Identify which cell holds the provided text, then report its (x, y) central coordinate. 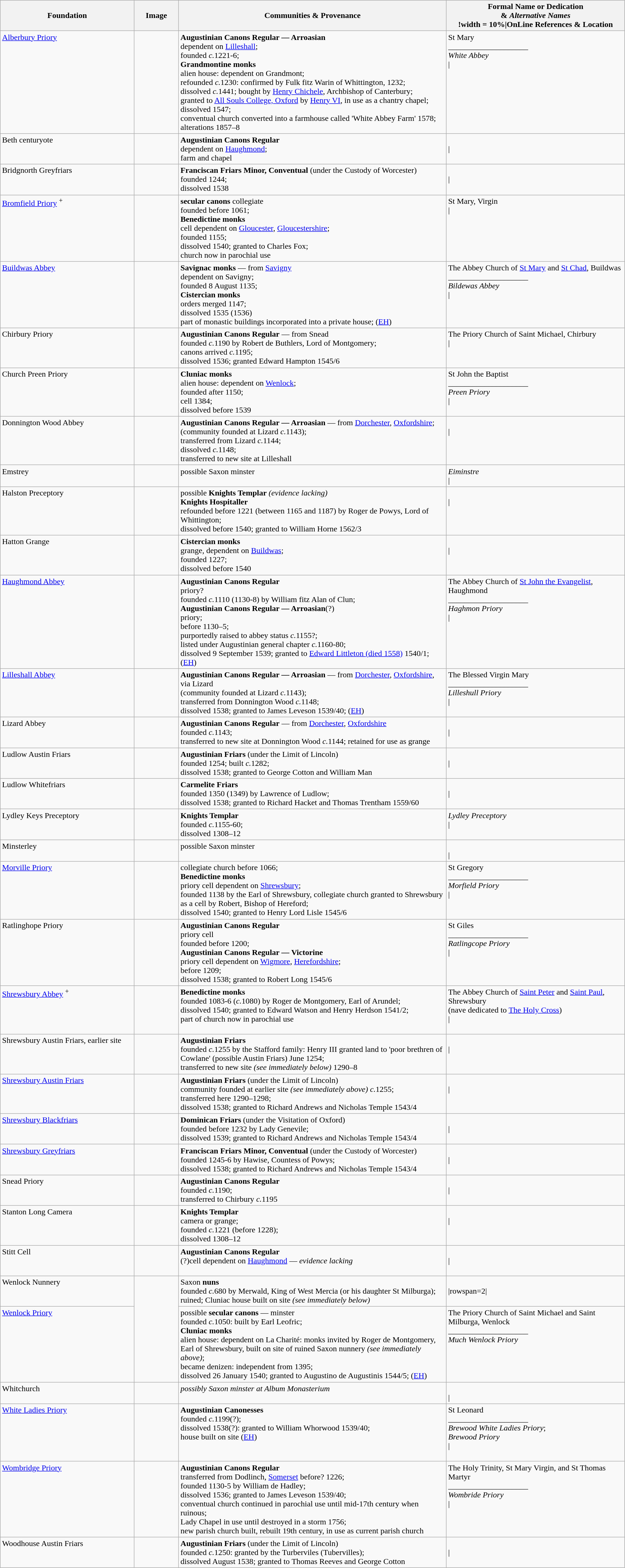
Ludlow Whitefriars (67, 794)
Cluniac monksalien house: dependent on Wenlock;founded after 1150;cell 1384;dissolved before 1539 (313, 392)
Shrewsbury Greyfriars (67, 1159)
Augustinian Canons Regulardependent on Haughmond;farm and chapel (313, 149)
Image (156, 16)
Augustinian Canons Regularfounded c.1190;transferred to Chirbury c.1195 (313, 1190)
Communities & Provenance (313, 16)
Hatton Grange (67, 555)
Woodhouse Austin Friars (67, 1552)
Whitchurch (67, 1393)
Minsterley (67, 850)
The Holy Trinity, St Mary Virgin, and St Thomas Martyr____________________Wombride Priory| (535, 1499)
The Abbey Church of St Mary and St Chad, Buildwas____________________Bildewas Abbey| (535, 295)
Bromfield Priory + (67, 228)
Donnington Wood Abbey (67, 441)
Shrewsbury Austin Friars (67, 1094)
Knights Templarfounded c.1155-60;dissolved 1308–12 (313, 824)
Augustinian Canonessesfounded c.1199(?);dissolved 1538(?): granted to William Whorwood 1539/40;house built on site (EH) (313, 1432)
Stitt Cell (67, 1261)
St Mary, Virgin| (535, 228)
St Mary____________________White Abbey| (535, 82)
Lydley Keys Preceptory (67, 824)
St Gregory____________________Morfield Priory| (535, 890)
Augustinian Friars (under the Limit of Lincoln)founded 1254; built c.1282;dissolved 1538; granted to George Cotton and William Man (313, 763)
Wenlock Nunnery (67, 1291)
Emstrey (67, 475)
Bridgnorth Greyfriars (67, 179)
White Ladies Priory (67, 1432)
Eiminstre| (535, 475)
Beth centuryote (67, 149)
possibly Saxon minster at Album Monasterium (313, 1393)
The Blessed Virgin Mary____________________Lilleshull Priory| (535, 693)
Carmelite Friarsfounded 1350 (1349) by Lawrence of Ludlow;dissolved 1538; granted to Richard Hacket and Thomas Trentham 1559/60 (313, 794)
Haughmond Abbey (67, 621)
Chirbury Priory (67, 348)
St Leonard____________________Brewood White Ladies Priory;Brewood Priory| (535, 1432)
Shrewsbury Blackfriars (67, 1129)
Ratlinghope Priory (67, 952)
Foundation (67, 16)
Cistercian monksgrange, dependent on Buildwas;founded 1227;dissolved before 1540 (313, 555)
Halston Preceptory (67, 511)
Knights Templarcamera or grange;founded c.1221 (before 1228);dissolved 1308–12 (313, 1225)
The Priory Church of Saint Michael and Saint Milburga, Wenlock____________________Much Wenlock Priory (535, 1345)
St John the Baptist____________________Preen Priory| (535, 392)
Lydley Preceptory| (535, 824)
Stanton Long Camera (67, 1225)
Shrewsbury Abbey + (67, 1010)
Morville Priory (67, 890)
Alberbury Priory (67, 82)
The Priory Church of Saint Michael, Chirbury| (535, 348)
St Giles____________________Ratlingcope Priory| (535, 952)
Ludlow Austin Friars (67, 763)
Saxon nunsfounded c.680 by Merwald, King of West Mercia (or his daughter St Milburga); ruined; Cluniac house built on site (see immediately below) (313, 1291)
Wombridge Priory (67, 1499)
Lizard Abbey (67, 733)
The Abbey Church of St John the Evangelist, Haughmond____________________Haghmon Priory| (535, 621)
Augustinian Canons Regular — from Dorchester, Oxfordshirefounded c.1143;transferred to new site at Donnington Wood c.1144; retained for use as grange (313, 733)
Formal Name or Dedication & Alternative Names!width = 10%|OnLine References & Location (535, 16)
The Abbey Church of Saint Peter and Saint Paul, Shrewsbury(nave dedicated to The Holy Cross)| (535, 1010)
|rowspan=2| (535, 1291)
Snead Priory (67, 1190)
Buildwas Abbey (67, 295)
Lilleshall Abbey (67, 693)
Church Preen Priory (67, 392)
Wenlock Priory (67, 1345)
Augustinian Canons Regular(?)cell dependent on Haughmond — evidence lacking (313, 1261)
Shrewsbury Austin Friars, earlier site (67, 1054)
Franciscan Friars Minor, Conventual (under the Custody of Worcester)founded 1244;dissolved 1538 (313, 179)
